Return the [X, Y] coordinate for the center point of the cell that contains the specified text.  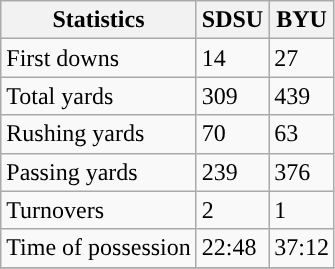
Statistics [99, 20]
Turnovers [99, 210]
63 [302, 134]
70 [232, 134]
Total yards [99, 96]
309 [232, 96]
2 [232, 210]
SDSU [232, 20]
Passing yards [99, 172]
First downs [99, 58]
Rushing yards [99, 134]
BYU [302, 20]
439 [302, 96]
14 [232, 58]
22:48 [232, 248]
1 [302, 210]
27 [302, 58]
376 [302, 172]
239 [232, 172]
Time of possession [99, 248]
37:12 [302, 248]
